Extract the [x, y] coordinate from the center of the cell holding the provided text.  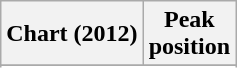
Peakposition [189, 34]
Chart (2012) [72, 34]
